Identify which cell holds the provided text, then report its (x, y) central coordinate. 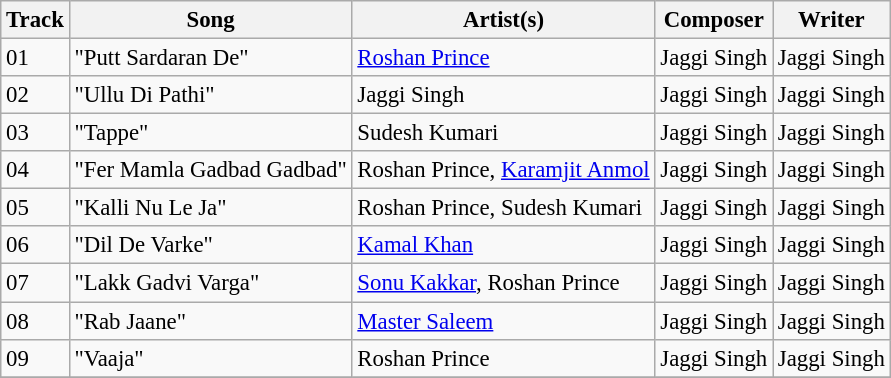
01 (35, 58)
"Kalli Nu Le Ja" (210, 208)
Writer (832, 20)
09 (35, 358)
Song (210, 20)
Kamal Khan (504, 245)
"Tappe" (210, 133)
"Lakk Gadvi Varga" (210, 283)
"Rab Jaane" (210, 321)
"Vaaja" (210, 358)
Master Saleem (504, 321)
Track (35, 20)
03 (35, 133)
08 (35, 321)
Composer (714, 20)
Sonu Kakkar, Roshan Prince (504, 283)
04 (35, 170)
"Fer Mamla Gadbad Gadbad" (210, 170)
05 (35, 208)
Roshan Prince, Sudesh Kumari (504, 208)
07 (35, 283)
Sudesh Kumari (504, 133)
Artist(s) (504, 20)
"Dil De Varke" (210, 245)
Roshan Prince, Karamjit Anmol (504, 170)
02 (35, 95)
"Ullu Di Pathi" (210, 95)
06 (35, 245)
"Putt Sardaran De" (210, 58)
